Scan for the cell matching the given text and deliver its [x, y] coordinate at center. 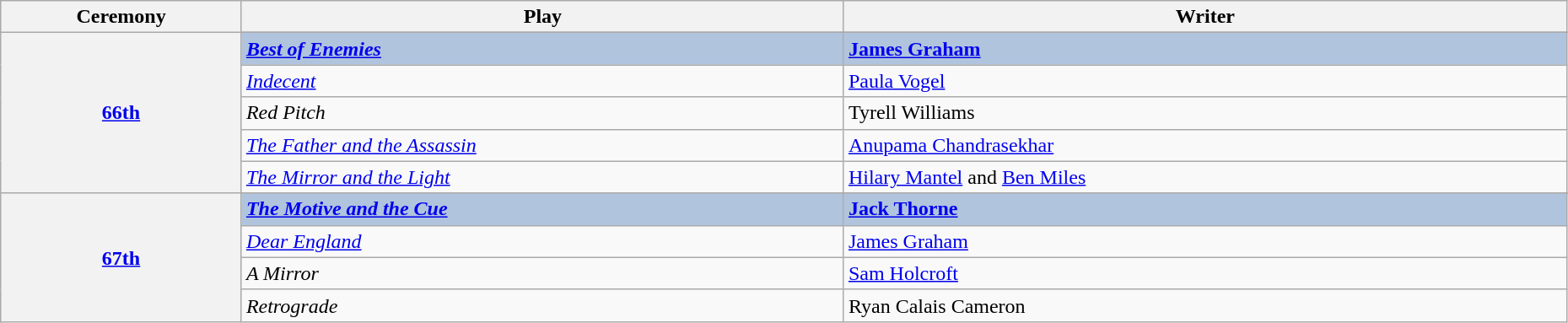
Dear England [542, 241]
Retrograde [542, 305]
The Motive and the Cue [542, 209]
67th [121, 257]
Ceremony [121, 17]
66th [121, 113]
The Mirror and the Light [542, 177]
A Mirror [542, 273]
Hilary Mantel and Ben Miles [1204, 177]
Sam Holcroft [1204, 273]
Ryan Calais Cameron [1204, 305]
The Father and the Assassin [542, 145]
Indecent [542, 81]
Paula Vogel [1204, 81]
Red Pitch [542, 113]
Writer [1204, 17]
Jack Thorne [1204, 209]
Tyrell Williams [1204, 113]
Play [542, 17]
Anupama Chandrasekhar [1204, 145]
Best of Enemies [542, 49]
